Search for the cell housing the specified text and yield its (X, Y) center coordinate. 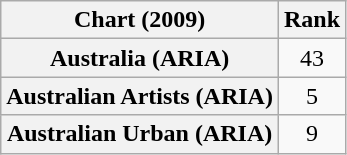
43 (312, 58)
Australia (ARIA) (140, 58)
Rank (312, 20)
Australian Artists (ARIA) (140, 96)
Chart (2009) (140, 20)
Australian Urban (ARIA) (140, 134)
9 (312, 134)
5 (312, 96)
